Extract the (x, y) coordinate from the center of the cell holding the provided text.  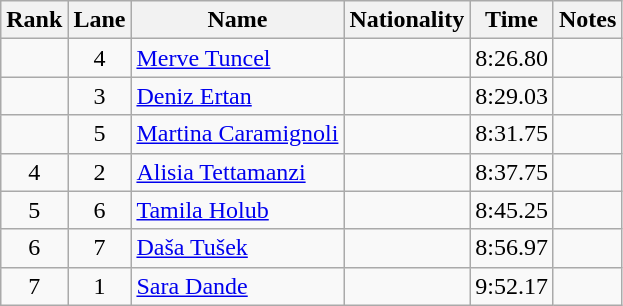
9:52.17 (512, 286)
Lane (100, 20)
Deniz Ertan (238, 96)
8:45.25 (512, 210)
1 (100, 286)
Alisia Tettamanzi (238, 172)
Daša Tušek (238, 248)
8:37.75 (512, 172)
8:26.80 (512, 58)
Nationality (407, 20)
Notes (587, 20)
8:29.03 (512, 96)
Time (512, 20)
8:56.97 (512, 248)
Sara Dande (238, 286)
Martina Caramignoli (238, 134)
8:31.75 (512, 134)
2 (100, 172)
Name (238, 20)
Tamila Holub (238, 210)
Merve Tuncel (238, 58)
3 (100, 96)
Rank (34, 20)
